Extract the (x, y) coordinate from the center of the cell holding the provided text.  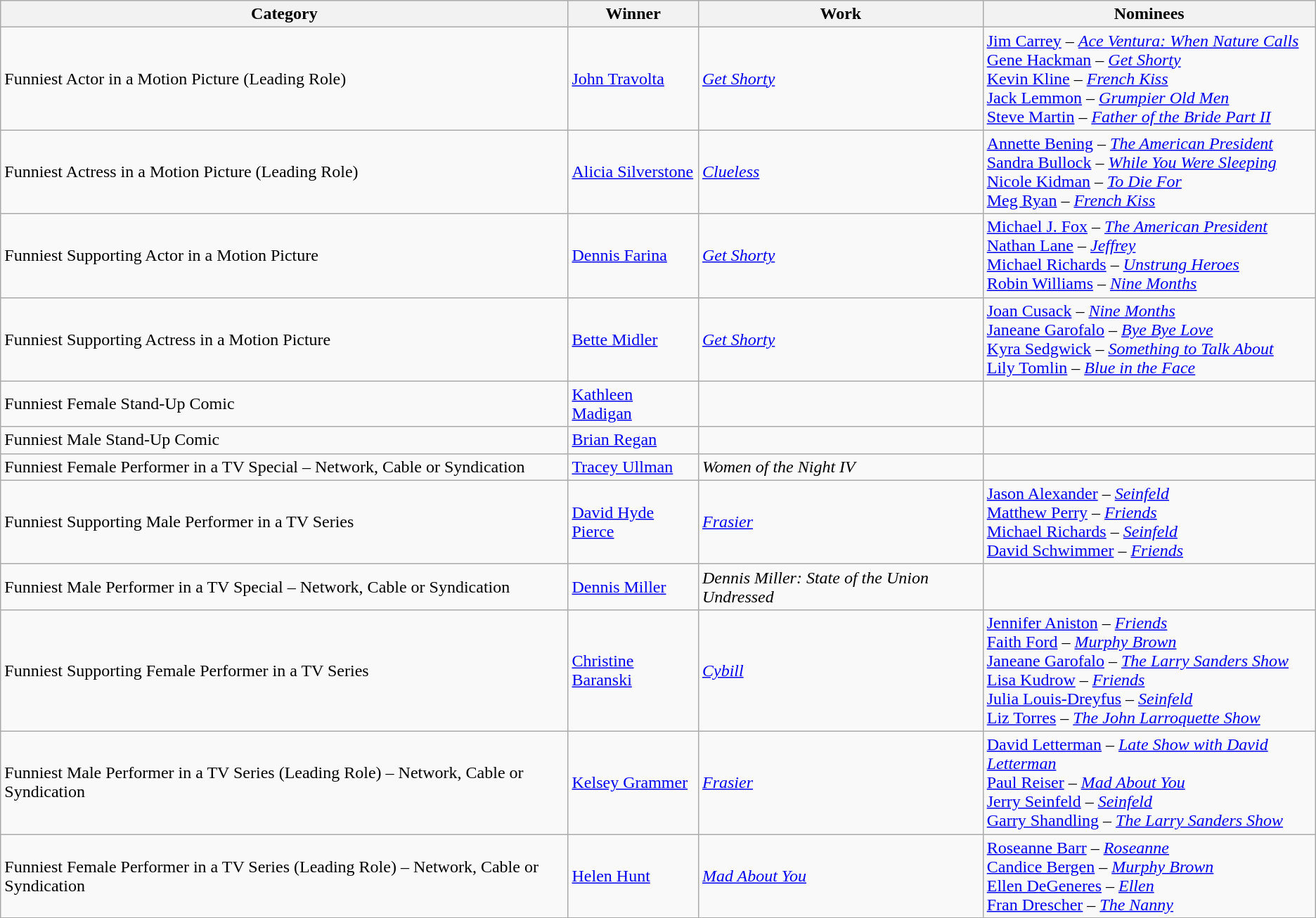
Tracey Ullman (633, 467)
Funniest Supporting Actor in a Motion Picture (284, 256)
Funniest Male Stand-Up Comic (284, 440)
Dennis Miller (633, 586)
John Travolta (633, 79)
Kelsey Grammer (633, 782)
Clueless (841, 172)
Bette Midler (633, 339)
Alicia Silverstone (633, 172)
Funniest Female Stand-Up Comic (284, 403)
Category (284, 14)
Brian Regan (633, 440)
Roseanne Barr – Roseanne Candice Bergen – Murphy Brown Ellen DeGeneres – Ellen Fran Drescher – The Nanny (1149, 876)
Funniest Supporting Female Performer in a TV Series (284, 671)
Funniest Supporting Actress in a Motion Picture (284, 339)
Funniest Female Performer in a TV Series (Leading Role) – Network, Cable or Syndication (284, 876)
Funniest Actor in a Motion Picture (Leading Role) (284, 79)
Mad About You (841, 876)
Kathleen Madigan (633, 403)
Michael J. Fox – The American President Nathan Lane – Jeffrey Michael Richards – Unstrung Heroes Robin Williams – Nine Months (1149, 256)
Annette Bening – The American President Sandra Bullock – While You Were Sleeping Nicole Kidman – To Die For Meg Ryan – French Kiss (1149, 172)
Dennis Miller: State of the Union Undressed (841, 586)
Funniest Actress in a Motion Picture (Leading Role) (284, 172)
Funniest Supporting Male Performer in a TV Series (284, 522)
Cybill (841, 671)
Nominees (1149, 14)
David Hyde Pierce (633, 522)
Women of the Night IV (841, 467)
Helen Hunt (633, 876)
David Letterman – Late Show with David Letterman Paul Reiser – Mad About You Jerry Seinfeld – Seinfeld Garry Shandling – The Larry Sanders Show (1149, 782)
Winner (633, 14)
Funniest Male Performer in a TV Series (Leading Role) – Network, Cable or Syndication (284, 782)
Jason Alexander – Seinfeld Matthew Perry – Friends Michael Richards – Seinfeld David Schwimmer – Friends (1149, 522)
Funniest Male Performer in a TV Special – Network, Cable or Syndication (284, 586)
Work (841, 14)
Funniest Female Performer in a TV Special – Network, Cable or Syndication (284, 467)
Joan Cusack – Nine Months Janeane Garofalo – Bye Bye Love Kyra Sedgwick – Something to Talk About Lily Tomlin – Blue in the Face (1149, 339)
Christine Baranski (633, 671)
Dennis Farina (633, 256)
